From the cell containing the given text, extract its center point as (x, y) coordinate. 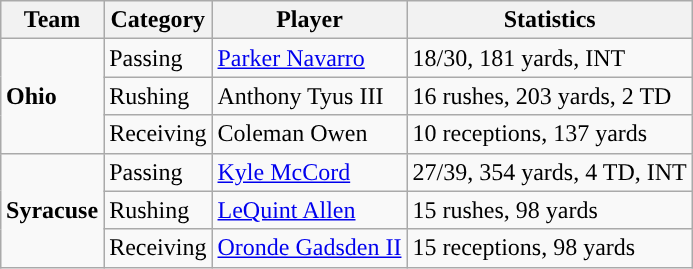
LeQuint Allen (310, 210)
16 rushes, 203 yards, 2 TD (550, 96)
15 rushes, 98 yards (550, 210)
15 receptions, 98 yards (550, 248)
Player (310, 20)
Statistics (550, 20)
10 receptions, 137 yards (550, 134)
Coleman Owen (310, 134)
Parker Navarro (310, 58)
27/39, 354 yards, 4 TD, INT (550, 172)
Ohio (52, 96)
Syracuse (52, 210)
Kyle McCord (310, 172)
Oronde Gadsden II (310, 248)
18/30, 181 yards, INT (550, 58)
Anthony Tyus III (310, 96)
Team (52, 20)
Category (158, 20)
